Scan for the cell matching the given text and deliver its [x, y] coordinate at center. 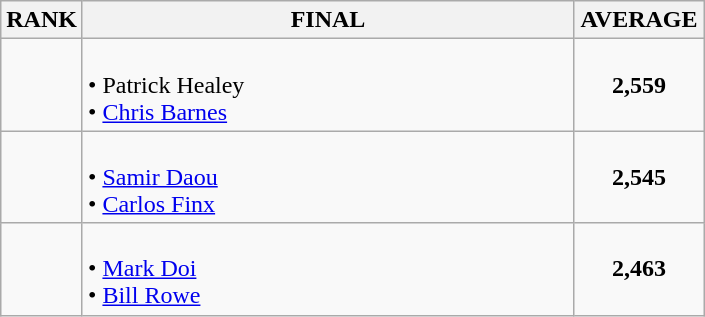
• Mark Doi• Bill Rowe [328, 269]
2,559 [640, 85]
FINAL [328, 20]
AVERAGE [640, 20]
2,545 [640, 177]
• Patrick Healey• Chris Barnes [328, 85]
RANK [42, 20]
2,463 [640, 269]
• Samir Daou• Carlos Finx [328, 177]
